Scan for the cell matching the given text and deliver its [X, Y] coordinate at center. 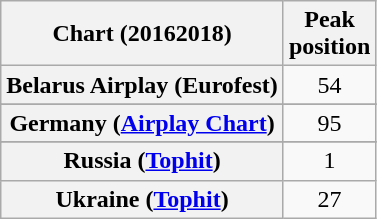
Chart (20162018) [142, 34]
95 [329, 123]
Ukraine (Tophit) [142, 199]
Belarus Airplay (Eurofest) [142, 85]
Russia (Tophit) [142, 161]
27 [329, 199]
Germany (Airplay Chart) [142, 123]
1 [329, 161]
54 [329, 85]
Peakposition [329, 34]
